Provide the [X, Y] coordinate of the cell's center where the given text is located.  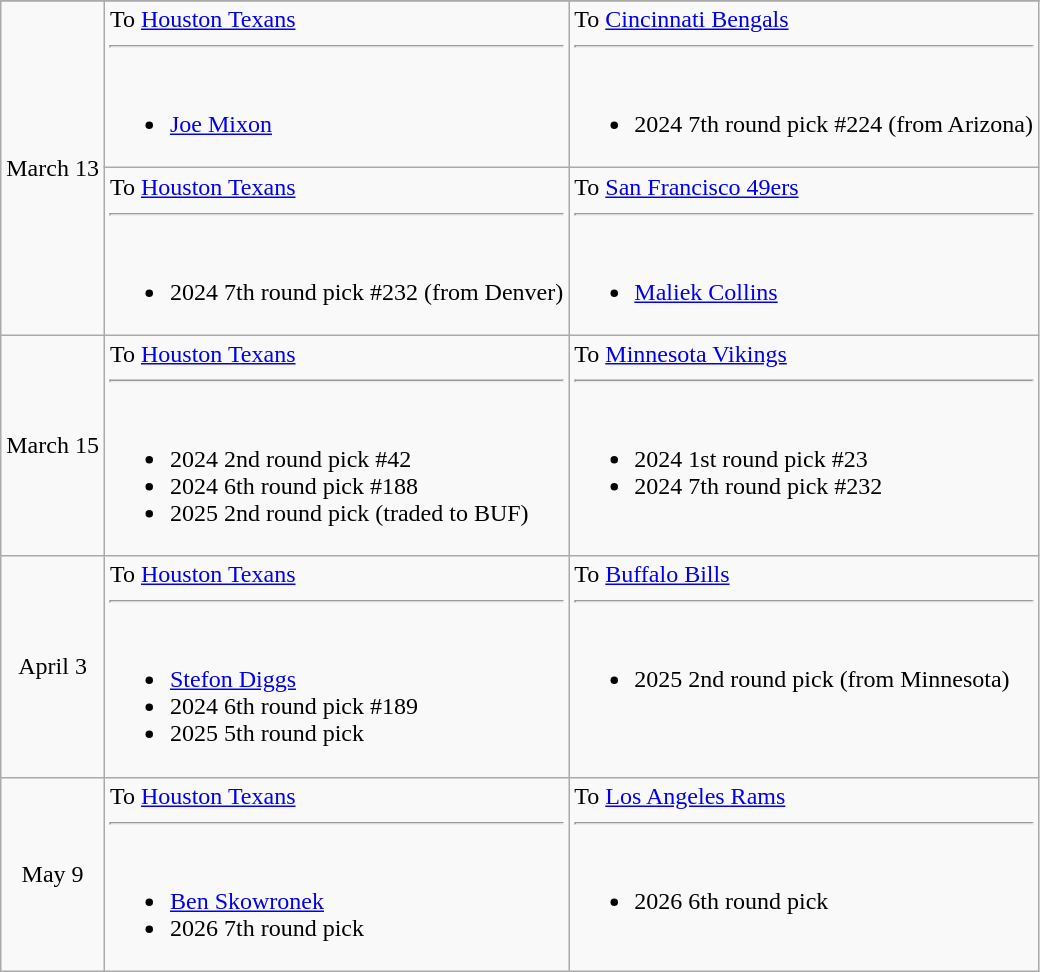
To Minnesota Vikings2024 1st round pick #232024 7th round pick #232 [804, 446]
To Buffalo Bills2025 2nd round pick (from Minnesota) [804, 666]
To San Francisco 49ersMaliek Collins [804, 252]
March 13 [53, 168]
To Houston TexansStefon Diggs2024 6th round pick #1892025 5th round pick [336, 666]
March 15 [53, 446]
To Houston Texans2024 7th round pick #232 (from Denver) [336, 252]
To Houston Texans2024 2nd round pick #422024 6th round pick #1882025 2nd round pick (traded to BUF) [336, 446]
To Los Angeles Rams2026 6th round pick [804, 874]
To Cincinnati Bengals2024 7th round pick #224 (from Arizona) [804, 84]
April 3 [53, 666]
May 9 [53, 874]
To Houston TexansJoe Mixon [336, 84]
To Houston TexansBen Skowronek2026 7th round pick [336, 874]
